Output the (X, Y) coordinate of the center of the cell containing the given text.  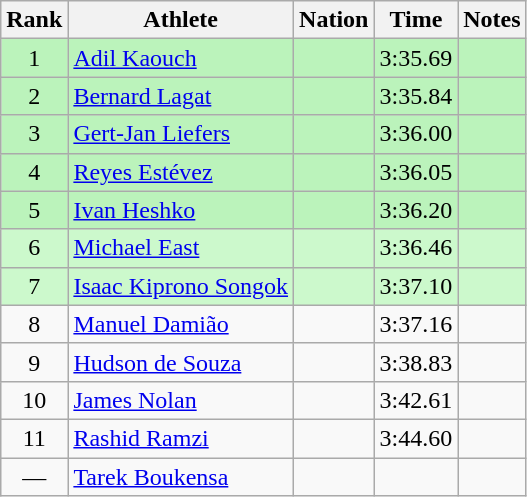
10 (34, 400)
3:37.16 (416, 324)
9 (34, 362)
Reyes Estévez (181, 172)
3:36.46 (416, 248)
Adil Kaouch (181, 58)
3:44.60 (416, 438)
Time (416, 20)
James Nolan (181, 400)
4 (34, 172)
1 (34, 58)
Ivan Heshko (181, 210)
Manuel Damião (181, 324)
3 (34, 134)
Bernard Lagat (181, 96)
Rank (34, 20)
3:37.10 (416, 286)
3:36.05 (416, 172)
Michael East (181, 248)
3:36.20 (416, 210)
11 (34, 438)
8 (34, 324)
Rashid Ramzi (181, 438)
Isaac Kiprono Songok (181, 286)
Notes (492, 20)
Tarek Boukensa (181, 477)
Athlete (181, 20)
3:38.83 (416, 362)
2 (34, 96)
3:36.00 (416, 134)
Nation (334, 20)
Gert-Jan Liefers (181, 134)
Hudson de Souza (181, 362)
3:35.84 (416, 96)
5 (34, 210)
3:35.69 (416, 58)
3:42.61 (416, 400)
6 (34, 248)
7 (34, 286)
— (34, 477)
